Search for the cell housing the specified text and yield its [X, Y] center coordinate. 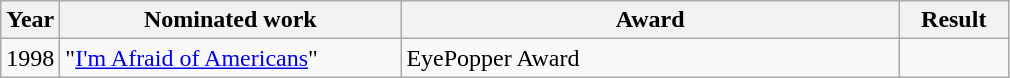
1998 [30, 58]
Year [30, 20]
EyePopper Award [650, 58]
Nominated work [230, 20]
Result [954, 20]
"I'm Afraid of Americans" [230, 58]
Award [650, 20]
